Return [x, y] of the center of cell containing provided text 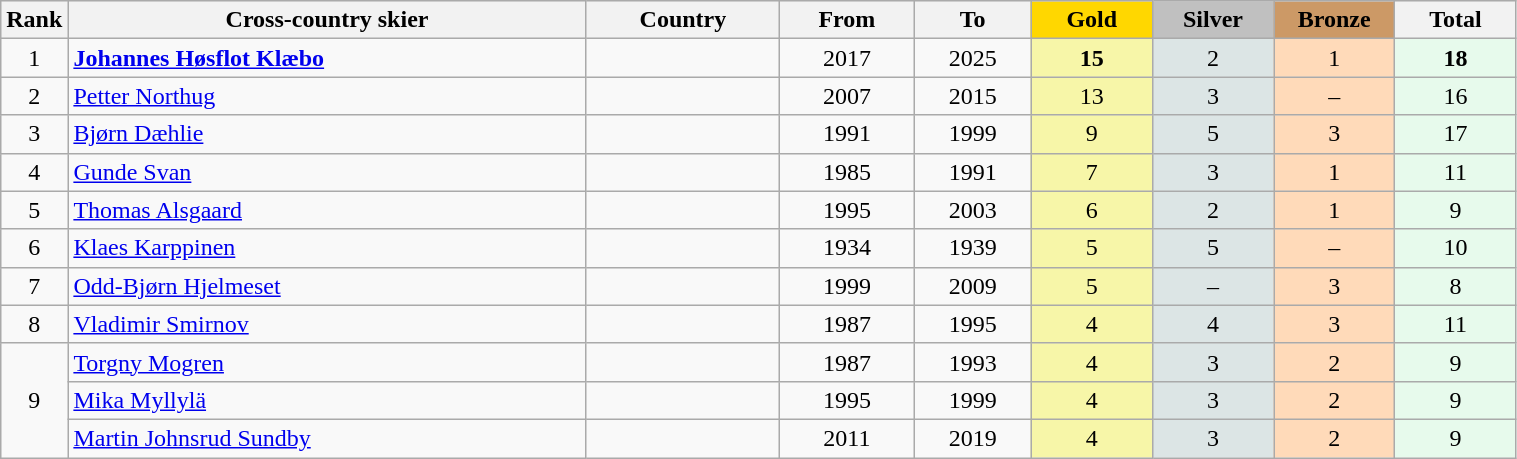
2009 [972, 286]
1993 [972, 362]
Rank [34, 20]
2007 [848, 96]
Cross-country skier [327, 20]
Martin Johnsrud Sundby [327, 438]
2015 [972, 96]
Petter Northug [327, 96]
Bjørn Dæhlie [327, 134]
2025 [972, 58]
Silver [1212, 20]
10 [1456, 248]
To [972, 20]
From [848, 20]
Total [1456, 20]
17 [1456, 134]
Odd-Bjørn Hjelmeset [327, 286]
1985 [848, 172]
18 [1456, 58]
1939 [972, 248]
Gunde Svan [327, 172]
2003 [972, 210]
16 [1456, 96]
Country [683, 20]
Mika Myllylä [327, 400]
Vladimir Smirnov [327, 324]
2019 [972, 438]
2017 [848, 58]
Bronze [1334, 20]
1934 [848, 248]
13 [1092, 96]
2011 [848, 438]
Klaes Karppinen [327, 248]
Gold [1092, 20]
15 [1092, 58]
Johannes Høsflot Klæbo [327, 58]
Torgny Mogren [327, 362]
Thomas Alsgaard [327, 210]
